Provide the [X, Y] coordinate of the cell's center where the given text is located.  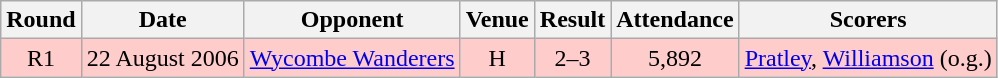
H [497, 58]
2–3 [572, 58]
Venue [497, 20]
Opponent [352, 20]
22 August 2006 [162, 58]
5,892 [675, 58]
Round [41, 20]
Attendance [675, 20]
Pratley, Williamson (o.g.) [868, 58]
Wycombe Wanderers [352, 58]
Result [572, 20]
R1 [41, 58]
Date [162, 20]
Scorers [868, 20]
